Extract the [X, Y] coordinate from the center of the cell holding the provided text.  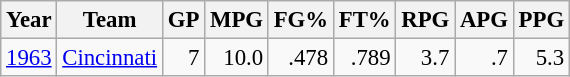
3.7 [426, 58]
Year [29, 20]
FT% [364, 20]
Cincinnati [110, 58]
MPG [237, 20]
APG [484, 20]
5.3 [541, 58]
.789 [364, 58]
GP [183, 20]
.478 [300, 58]
1963 [29, 58]
Team [110, 20]
10.0 [237, 58]
.7 [484, 58]
FG% [300, 20]
7 [183, 58]
RPG [426, 20]
PPG [541, 20]
